Return [x, y] of the center of cell containing provided text 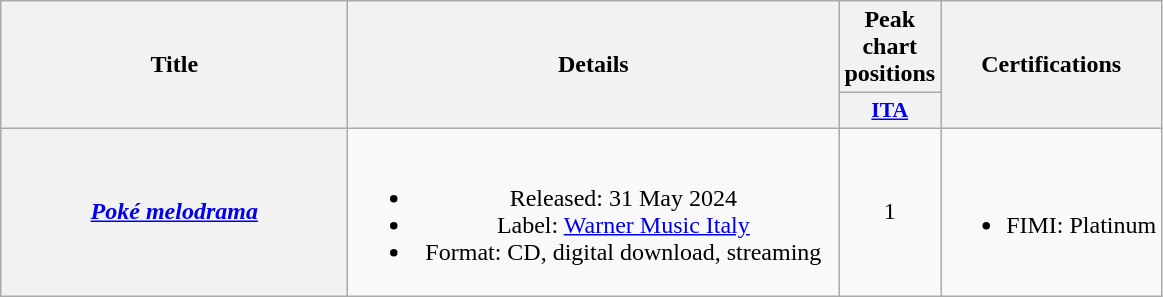
Title [174, 65]
FIMI: Platinum [1052, 212]
Peak chart positions [890, 47]
Released: 31 May 2024Label: Warner Music ItalyFormat: CD, digital download, streaming [594, 212]
ITA [890, 111]
Poké melodrama [174, 212]
Certifications [1052, 65]
1 [890, 212]
Details [594, 65]
